Output the [X, Y] coordinate of the center of the cell containing the given text.  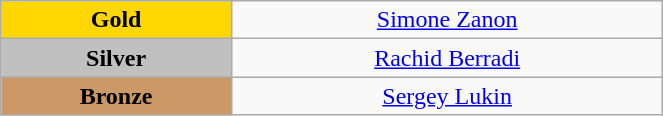
Gold [116, 20]
Simone Zanon [446, 20]
Silver [116, 58]
Sergey Lukin [446, 96]
Rachid Berradi [446, 58]
Bronze [116, 96]
